Search for the cell housing the specified text and yield its [X, Y] center coordinate. 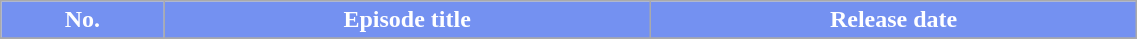
Episode title [408, 20]
Release date [893, 20]
No. [82, 20]
